Extract the [X, Y] coordinate from the center of the cell holding the provided text.  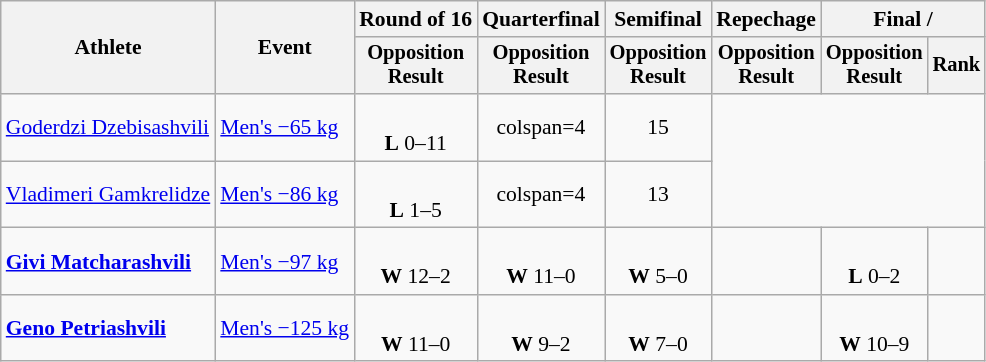
Repechage [766, 19]
13 [658, 194]
Givi Matcharashvili [108, 262]
W 10–9 [874, 328]
Men's −86 kg [284, 194]
L 1–5 [416, 194]
Geno Petriashvili [108, 328]
Men's −97 kg [284, 262]
Athlete [108, 48]
W 7–0 [658, 328]
L 0–11 [416, 128]
L 0–2 [874, 262]
Vladimeri Gamkrelidze [108, 194]
Goderdzi Dzebisashvili [108, 128]
W 5–0 [658, 262]
Final / [903, 19]
Quarterfinal [541, 19]
Semifinal [658, 19]
Rank [957, 66]
Event [284, 48]
W 12–2 [416, 262]
Round of 16 [416, 19]
Men's −65 kg [284, 128]
15 [658, 128]
Men's −125 kg [284, 328]
W 9–2 [541, 328]
